Locate the cell with the specified text and output its [x, y] center coordinate. 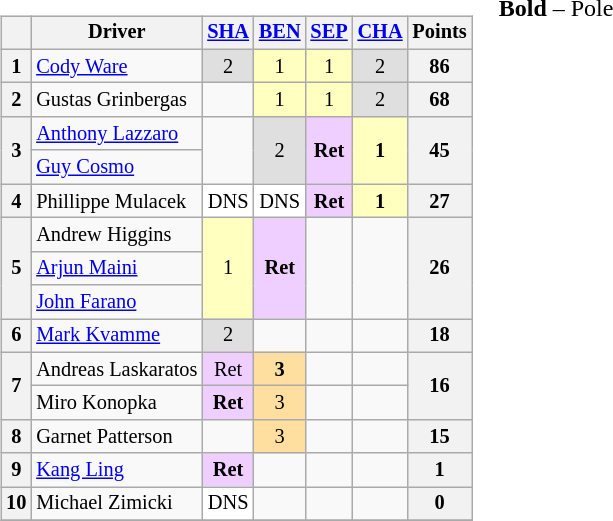
6 [16, 336]
15 [440, 437]
27 [440, 201]
9 [16, 470]
Phillippe Mulacek [116, 201]
10 [16, 504]
Kang Ling [116, 470]
Guy Cosmo [116, 167]
Arjun Maini [116, 268]
BEN [280, 33]
Gustas Grinbergas [116, 100]
7 [16, 386]
0 [440, 504]
SHA [228, 33]
8 [16, 437]
68 [440, 100]
16 [440, 386]
18 [440, 336]
Mark Kvamme [116, 336]
Driver [116, 33]
John Farano [116, 302]
Garnet Patterson [116, 437]
Points [440, 33]
CHA [380, 33]
45 [440, 150]
4 [16, 201]
SEP [328, 33]
Michael Zimicki [116, 504]
Andreas Laskaratos [116, 369]
5 [16, 268]
Cody Ware [116, 66]
Anthony Lazzaro [116, 134]
86 [440, 66]
26 [440, 268]
Miro Konopka [116, 403]
Andrew Higgins [116, 235]
